Find where the given text appears and provide that cell's center as (X, Y) coordinate. 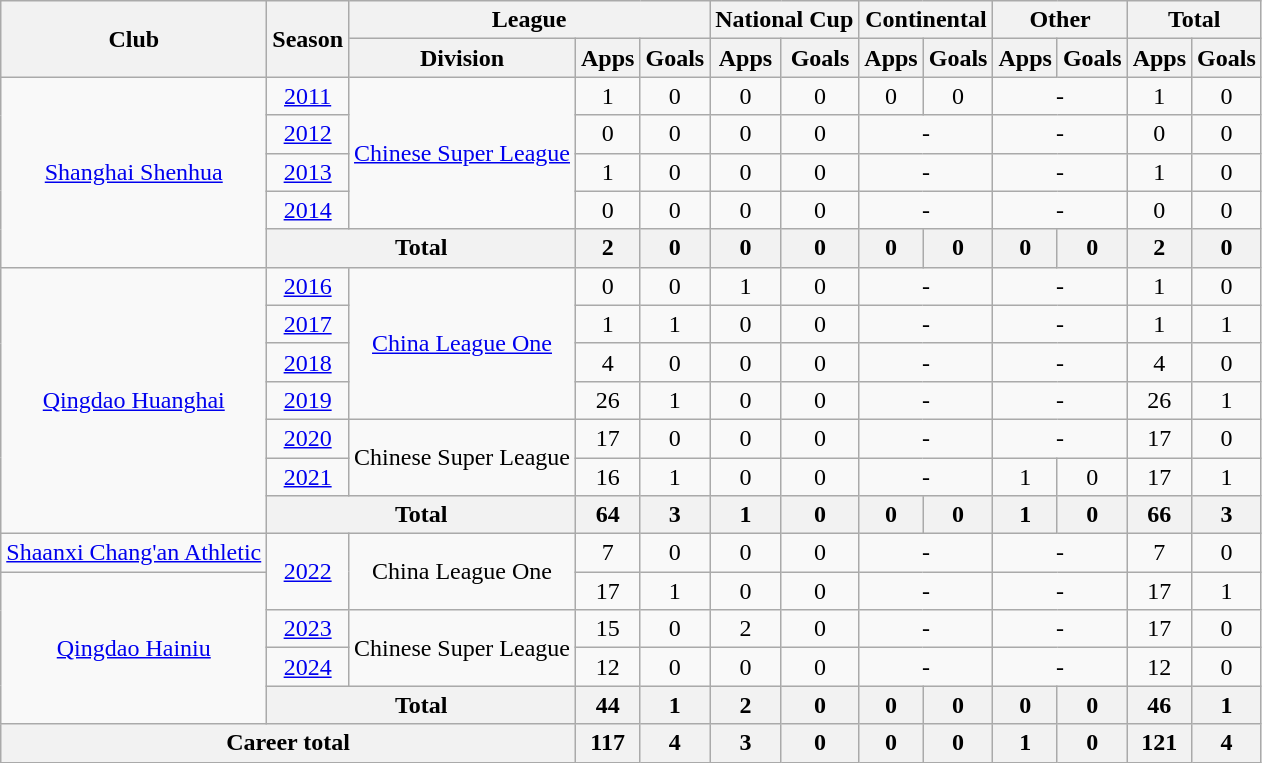
Continental (926, 20)
64 (608, 515)
121 (1159, 743)
2013 (308, 172)
2018 (308, 362)
2020 (308, 438)
Shaanxi Chang'an Athletic (134, 553)
Other (1060, 20)
2017 (308, 324)
Shanghai Shenhua (134, 172)
Season (308, 39)
2012 (308, 134)
2016 (308, 286)
44 (608, 705)
66 (1159, 515)
2023 (308, 629)
Division (462, 58)
Qingdao Hainiu (134, 648)
National Cup (784, 20)
League (530, 20)
2019 (308, 400)
117 (608, 743)
Qingdao Huanghai (134, 400)
2011 (308, 96)
2021 (308, 477)
2014 (308, 210)
2024 (308, 667)
2022 (308, 572)
Club (134, 39)
46 (1159, 705)
Career total (288, 743)
15 (608, 629)
16 (608, 477)
